Return the [x, y] coordinate for the center point of the cell that contains the specified text.  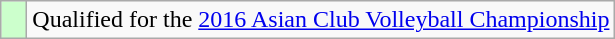
Qualified for the 2016 Asian Club Volleyball Championship [321, 20]
